Identify which cell holds the provided text, then report its (x, y) central coordinate. 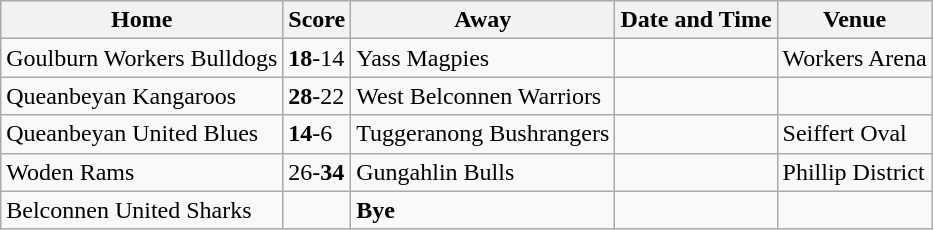
Workers Arena (854, 58)
Bye (483, 210)
Home (142, 20)
Queanbeyan United Blues (142, 134)
Date and Time (696, 20)
Gungahlin Bulls (483, 172)
Away (483, 20)
14-6 (317, 134)
West Belconnen Warriors (483, 96)
Tuggeranong Bushrangers (483, 134)
Woden Rams (142, 172)
Queanbeyan Kangaroos (142, 96)
Yass Magpies (483, 58)
26-34 (317, 172)
Score (317, 20)
Seiffert Oval (854, 134)
Belconnen United Sharks (142, 210)
28-22 (317, 96)
Phillip District (854, 172)
Goulburn Workers Bulldogs (142, 58)
18-14 (317, 58)
Venue (854, 20)
